Extract the [x, y] coordinate from the center of the cell holding the provided text.  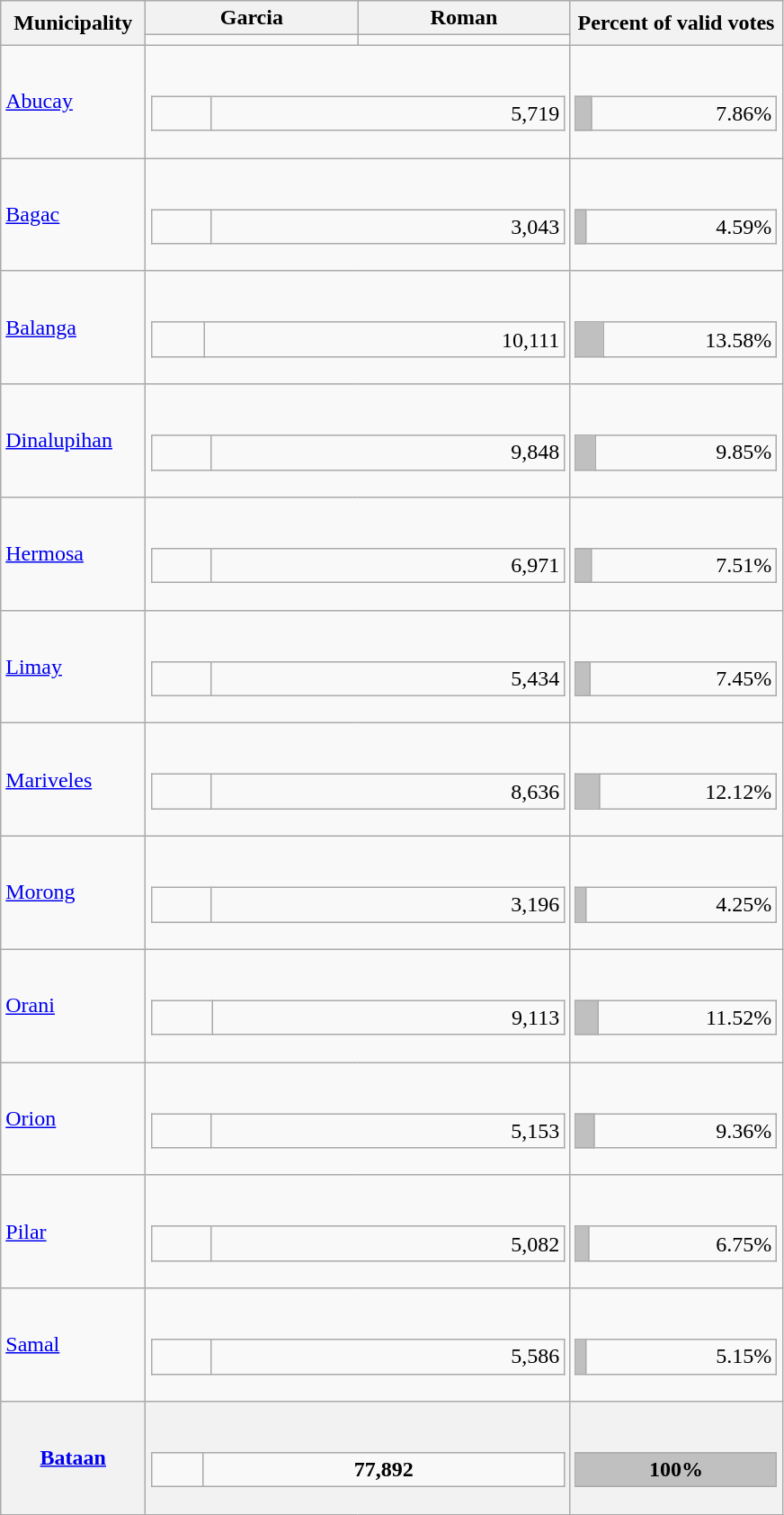
Dinalupihan [74, 441]
Bagac [74, 215]
Roman [464, 18]
Mariveles [74, 780]
Bataan [74, 1457]
Limay [74, 667]
Balanga [74, 327]
Garcia [252, 18]
Percent of valid votes [676, 23]
Abucay [74, 102]
Pilar [74, 1232]
Hermosa [74, 553]
Orani [74, 1006]
Morong [74, 892]
Samal [74, 1345]
Municipality [74, 23]
Orion [74, 1118]
